Extract the (x, y) coordinate from the center of the cell holding the provided text.  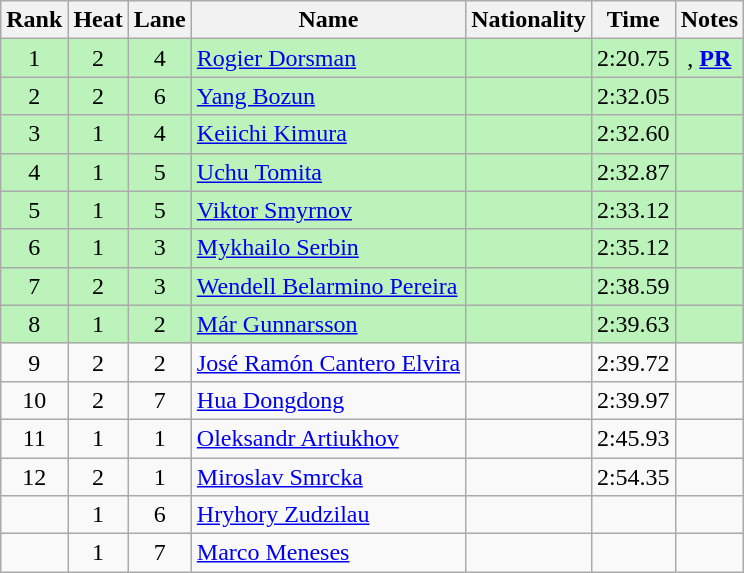
Lane (160, 20)
2:32.87 (633, 172)
José Ramón Cantero Elvira (328, 362)
2:20.75 (633, 58)
Mykhailo Serbin (328, 248)
11 (34, 438)
Miroslav Smrcka (328, 477)
Notes (709, 20)
8 (34, 324)
2:32.60 (633, 134)
2:35.12 (633, 248)
Hua Dongdong (328, 400)
Nationality (529, 20)
Hryhory Zudzilau (328, 515)
2:38.59 (633, 286)
2:54.35 (633, 477)
2:33.12 (633, 210)
12 (34, 477)
Uchu Tomita (328, 172)
Marco Meneses (328, 553)
, PR (709, 58)
2:32.05 (633, 96)
Time (633, 20)
Rank (34, 20)
Wendell Belarmino Pereira (328, 286)
Már Gunnarsson (328, 324)
2:45.93 (633, 438)
Viktor Smyrnov (328, 210)
Yang Bozun (328, 96)
Keiichi Kimura (328, 134)
Rogier Dorsman (328, 58)
Name (328, 20)
2:39.72 (633, 362)
2:39.97 (633, 400)
Heat (98, 20)
9 (34, 362)
Oleksandr Artiukhov (328, 438)
2:39.63 (633, 324)
10 (34, 400)
